Pinpoint the cell where the given text exists, returning its [X, Y] midpoint coordinate. 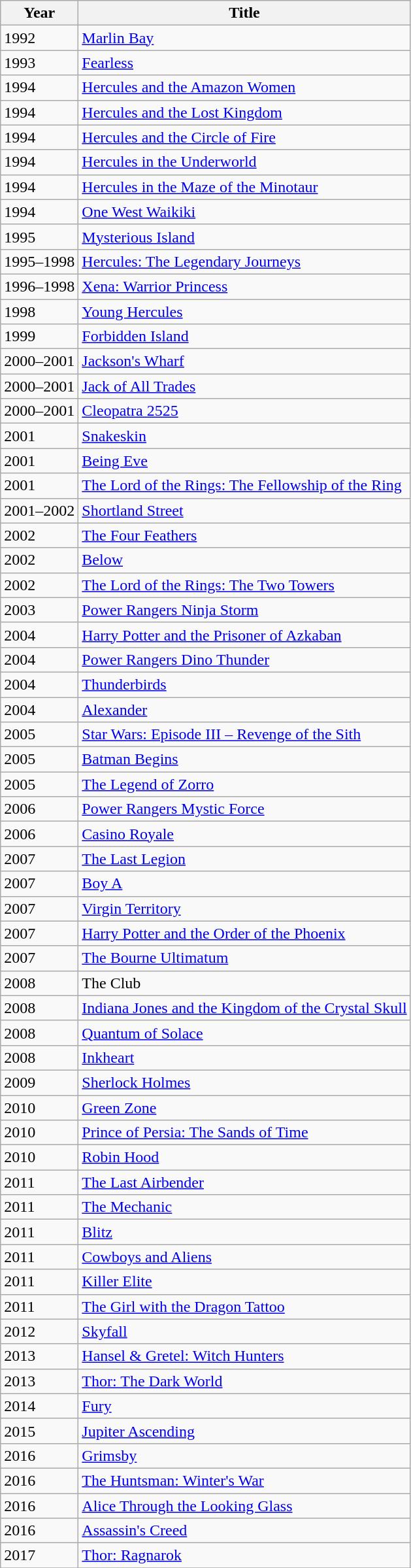
Mysterious Island [244, 237]
Virgin Territory [244, 909]
The Lord of the Rings: The Two Towers [244, 585]
Sherlock Holmes [244, 1082]
Inkheart [244, 1058]
Below [244, 560]
Being Eve [244, 461]
2009 [39, 1082]
Hercules and the Lost Kingdom [244, 112]
Title [244, 13]
Harry Potter and the Order of the Phoenix [244, 933]
1996–1998 [39, 286]
2012 [39, 1331]
One West Waikiki [244, 212]
Green Zone [244, 1108]
Blitz [244, 1232]
The Huntsman: Winter's War [244, 1480]
Boy A [244, 884]
Jack of All Trades [244, 386]
Hercules and the Circle of Fire [244, 137]
Shortland Street [244, 510]
Young Hercules [244, 312]
Batman Begins [244, 759]
Grimsby [244, 1456]
2003 [39, 610]
Star Wars: Episode III – Revenge of the Sith [244, 735]
1995 [39, 237]
Thunderbirds [244, 684]
Jupiter Ascending [244, 1431]
Marlin Bay [244, 38]
Alexander [244, 709]
1992 [39, 38]
1998 [39, 312]
Hercules in the Maze of the Minotaur [244, 187]
The Mechanic [244, 1207]
Harry Potter and the Prisoner of Azkaban [244, 635]
Forbidden Island [244, 337]
The Last Legion [244, 859]
The Lord of the Rings: The Fellowship of the Ring [244, 486]
Indiana Jones and the Kingdom of the Crystal Skull [244, 1008]
1995–1998 [39, 261]
Jackson's Wharf [244, 361]
2015 [39, 1431]
Hercules in the Underworld [244, 162]
1993 [39, 63]
Power Rangers Mystic Force [244, 809]
Hansel & Gretel: Witch Hunters [244, 1356]
Xena: Warrior Princess [244, 286]
The Bourne Ultimatum [244, 958]
Snakeskin [244, 436]
Prince of Persia: The Sands of Time [244, 1133]
Fearless [244, 63]
2001–2002 [39, 510]
Quantum of Solace [244, 1033]
The Last Airbender [244, 1182]
Thor: The Dark World [244, 1381]
2017 [39, 1556]
Year [39, 13]
Skyfall [244, 1331]
Power Rangers Dino Thunder [244, 659]
Fury [244, 1406]
Alice Through the Looking Glass [244, 1505]
Cleopatra 2525 [244, 411]
1999 [39, 337]
Killer Elite [244, 1282]
Robin Hood [244, 1158]
The Four Feathers [244, 535]
Assassin's Creed [244, 1531]
The Club [244, 983]
Casino Royale [244, 834]
The Legend of Zorro [244, 784]
Power Rangers Ninja Storm [244, 610]
Cowboys and Aliens [244, 1257]
Thor: Ragnarok [244, 1556]
Hercules and the Amazon Women [244, 88]
2014 [39, 1406]
Hercules: The Legendary Journeys [244, 261]
The Girl with the Dragon Tattoo [244, 1307]
